Capture the cell that displays the provided text and extract its [X, Y] central coordinate. 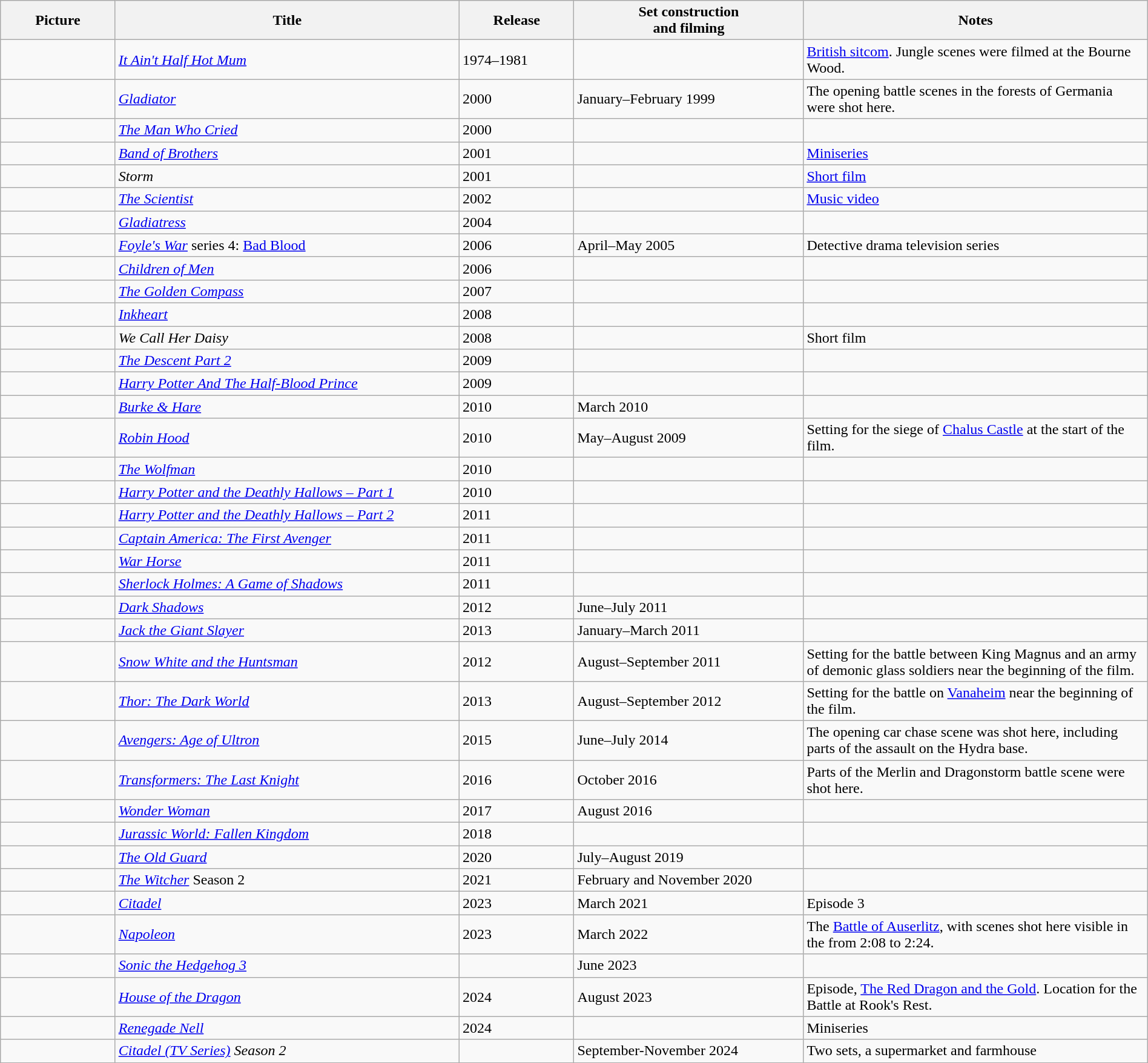
The opening car chase scene was shot here, including parts of the assault on the Hydra base. [975, 740]
Title [287, 21]
2007 [517, 291]
2002 [517, 199]
June 2023 [689, 966]
The Scientist [287, 199]
Sonic the Hedgehog 3 [287, 966]
March 2021 [689, 903]
Napoleon [287, 935]
2004 [517, 222]
Setting for the battle on Vanaheim near the beginning of the film. [975, 701]
Jurassic World: Fallen Kingdom [287, 834]
Music video [975, 199]
Gladiatress [287, 222]
The Man Who Cried [287, 130]
June–July 2014 [689, 740]
Renegade Nell [287, 1028]
Robin Hood [287, 438]
The Battle of Auserlitz, with scenes shot here visible in the from 2:08 to 2:24. [975, 935]
2015 [517, 740]
We Call Her Daisy [287, 337]
Storm [287, 176]
Two sets, a supermarket and farmhouse [975, 1051]
Detective drama television series [975, 245]
June–July 2011 [689, 607]
January–February 1999 [689, 99]
The Old Guard [287, 857]
Thor: The Dark World [287, 701]
Episode, The Red Dragon and the Gold. Location for the Battle at Rook's Rest. [975, 996]
2021 [517, 880]
Setting for the battle between King Magnus and an army of demonic glass soldiers near the beginning of the film. [975, 661]
Parts of the Merlin and Dragonstorm battle scene were shot here. [975, 780]
War Horse [287, 561]
March 2022 [689, 935]
Children of Men [287, 268]
February and November 2020 [689, 880]
Captain America: The First Avenger [287, 538]
2018 [517, 834]
Gladiator [287, 99]
April–May 2005 [689, 245]
Band of Brothers [287, 153]
The Witcher Season 2 [287, 880]
Foyle's War series 4: Bad Blood [287, 245]
August–September 2011 [689, 661]
July–August 2019 [689, 857]
Sherlock Holmes: A Game of Shadows [287, 584]
Picture [58, 21]
Avengers: Age of Ultron [287, 740]
1974–1981 [517, 59]
Notes [975, 21]
The Wolfman [287, 469]
The Golden Compass [287, 291]
Snow White and the Huntsman [287, 661]
Burke & Hare [287, 407]
Citadel [287, 903]
It Ain't Half Hot Mum [287, 59]
August 2023 [689, 996]
Dark Shadows [287, 607]
January–March 2011 [689, 630]
House of the Dragon [287, 996]
August–September 2012 [689, 701]
Citadel (TV Series) Season 2 [287, 1051]
May–August 2009 [689, 438]
British sitcom. Jungle scenes were filmed at the Bourne Wood. [975, 59]
2020 [517, 857]
Harry Potter and the Deathly Hallows – Part 1 [287, 492]
Harry Potter And The Half-Blood Prince [287, 384]
September-November 2024 [689, 1051]
Transformers: The Last Knight [287, 780]
March 2010 [689, 407]
Wonder Woman [287, 811]
Release [517, 21]
The Descent Part 2 [287, 361]
Harry Potter and the Deathly Hallows – Part 2 [287, 515]
2016 [517, 780]
2017 [517, 811]
Inkheart [287, 314]
Episode 3 [975, 903]
October 2016 [689, 780]
August 2016 [689, 811]
Setting for the siege of Chalus Castle at the start of the film. [975, 438]
Set construction and filming [689, 21]
The opening battle scenes in the forests of Germania were shot here. [975, 99]
Jack the Giant Slayer [287, 630]
